Pinpoint the cell where the given text exists, returning its [X, Y] midpoint coordinate. 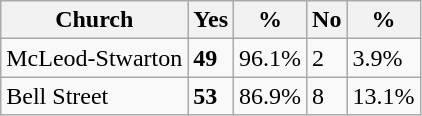
53 [211, 96]
Bell Street [94, 96]
2 [327, 58]
8 [327, 96]
No [327, 20]
13.1% [384, 96]
Church [94, 20]
Yes [211, 20]
49 [211, 58]
McLeod-Stwarton [94, 58]
86.9% [270, 96]
96.1% [270, 58]
3.9% [384, 58]
